From the cell containing the given text, extract its center point as [x, y] coordinate. 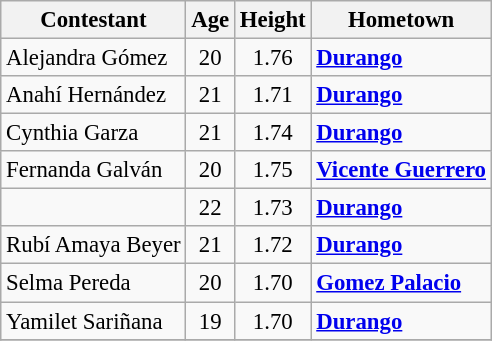
1.73 [273, 208]
Vicente Guerrero [401, 170]
Height [273, 20]
1.76 [273, 58]
Yamilet Sariñana [94, 321]
1.72 [273, 245]
22 [210, 208]
1.74 [273, 133]
Rubí Amaya Beyer [94, 245]
19 [210, 321]
Hometown [401, 20]
Alejandra Gómez [94, 58]
Fernanda Galván [94, 170]
Gomez Palacio [401, 283]
Cynthia Garza [94, 133]
Contestant [94, 20]
Anahí Hernández [94, 95]
Selma Pereda [94, 283]
1.75 [273, 170]
Age [210, 20]
1.71 [273, 95]
